Return the (X, Y) coordinate for the center point of the cell that contains the specified text.  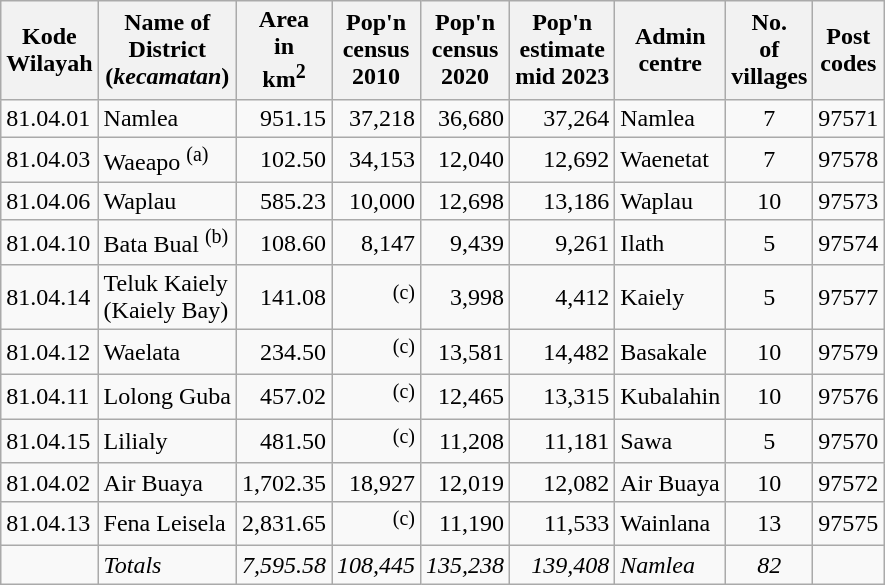
82 (770, 565)
13,186 (562, 201)
Admincentre (670, 50)
108.60 (284, 242)
9,439 (466, 242)
11,190 (466, 524)
Waeapo (a) (167, 160)
Lilialy (167, 442)
12,040 (466, 160)
81.04.03 (50, 160)
36,680 (466, 118)
97574 (848, 242)
11,208 (466, 442)
81.04.01 (50, 118)
9,261 (562, 242)
12,692 (562, 160)
Bata Bual (b) (167, 242)
81.04.10 (50, 242)
Teluk Kaiely (Kaiely Bay) (167, 298)
Waenetat (670, 160)
Kubalahin (670, 396)
4,412 (562, 298)
Totals (167, 565)
Basakale (670, 352)
97570 (848, 442)
34,153 (376, 160)
81.04.06 (50, 201)
585.23 (284, 201)
10,000 (376, 201)
Area inkm2 (284, 50)
11,181 (562, 442)
102.50 (284, 160)
139,408 (562, 565)
2,831.65 (284, 524)
97572 (848, 482)
Kaiely (670, 298)
37,264 (562, 118)
Sawa (670, 442)
Ilath (670, 242)
13 (770, 524)
14,482 (562, 352)
141.08 (284, 298)
8,147 (376, 242)
81.04.15 (50, 442)
457.02 (284, 396)
Pop'ncensus2020 (466, 50)
97575 (848, 524)
Fena Leisela (167, 524)
13,315 (562, 396)
12,082 (562, 482)
7,595.58 (284, 565)
Postcodes (848, 50)
97579 (848, 352)
Name ofDistrict (kecamatan) (167, 50)
97578 (848, 160)
Waelata (167, 352)
Pop'ncensus2010 (376, 50)
108,445 (376, 565)
37,218 (376, 118)
Wainlana (670, 524)
Kode Wilayah (50, 50)
97573 (848, 201)
97576 (848, 396)
234.50 (284, 352)
81.04.14 (50, 298)
3,998 (466, 298)
81.04.11 (50, 396)
12,465 (466, 396)
81.04.13 (50, 524)
97571 (848, 118)
Lolong Guba (167, 396)
135,238 (466, 565)
81.04.02 (50, 482)
481.50 (284, 442)
12,019 (466, 482)
81.04.12 (50, 352)
97577 (848, 298)
12,698 (466, 201)
Pop'nestimatemid 2023 (562, 50)
18,927 (376, 482)
No.of villages (770, 50)
1,702.35 (284, 482)
951.15 (284, 118)
11,533 (562, 524)
13,581 (466, 352)
